Extract the (x, y) coordinate from the center of the cell holding the provided text.  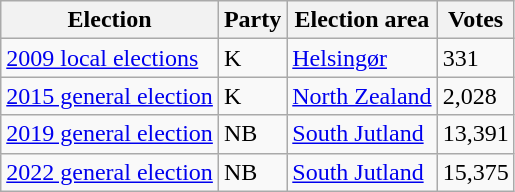
2015 general election (110, 96)
331 (476, 58)
Election (110, 20)
Party (252, 20)
2,028 (476, 96)
Election area (362, 20)
2019 general election (110, 134)
Votes (476, 20)
2022 general election (110, 172)
15,375 (476, 172)
North Zealand (362, 96)
13,391 (476, 134)
2009 local elections (110, 58)
Helsingør (362, 58)
